Detect which cell encompasses the target text, then output its [X, Y] center coordinate. 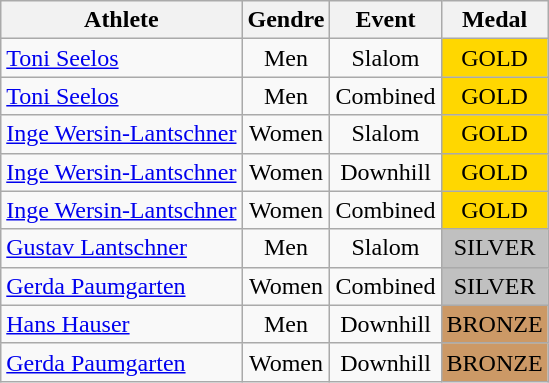
Gendre [286, 20]
Gustav Lantschner [122, 248]
Event [386, 20]
Athlete [122, 20]
Medal [494, 20]
Hans Hauser [122, 324]
